Capture the cell that displays the provided text and extract its (X, Y) central coordinate. 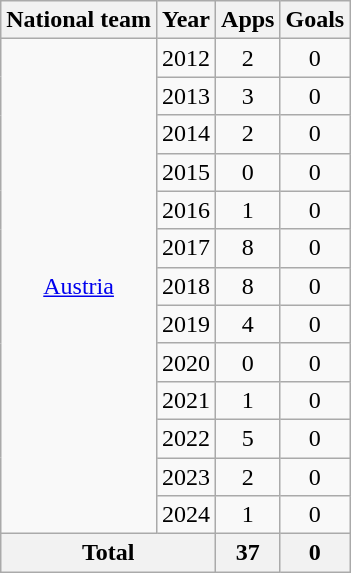
2017 (186, 248)
2022 (186, 438)
Austria (79, 286)
2018 (186, 286)
2023 (186, 477)
2013 (186, 96)
Total (108, 553)
2012 (186, 58)
2021 (186, 400)
2024 (186, 515)
Apps (248, 20)
4 (248, 324)
37 (248, 553)
2016 (186, 210)
2015 (186, 172)
Year (186, 20)
2019 (186, 324)
2014 (186, 134)
Goals (315, 20)
2020 (186, 362)
3 (248, 96)
5 (248, 438)
National team (79, 20)
